Scan for the cell matching the given text and deliver its [X, Y] coordinate at center. 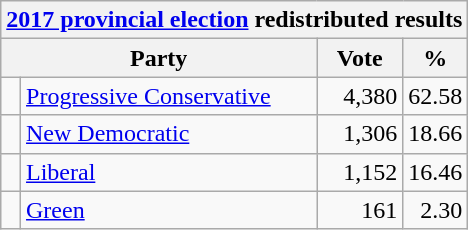
18.66 [436, 134]
2017 provincial election redistributed results [234, 20]
1,152 [360, 172]
Party [159, 58]
Progressive Conservative [169, 96]
Liberal [169, 172]
Green [169, 210]
Vote [360, 58]
2.30 [436, 210]
16.46 [436, 172]
1,306 [360, 134]
161 [360, 210]
% [436, 58]
62.58 [436, 96]
New Democratic [169, 134]
4,380 [360, 96]
